Output the [x, y] coordinate of the center of the cell containing the given text.  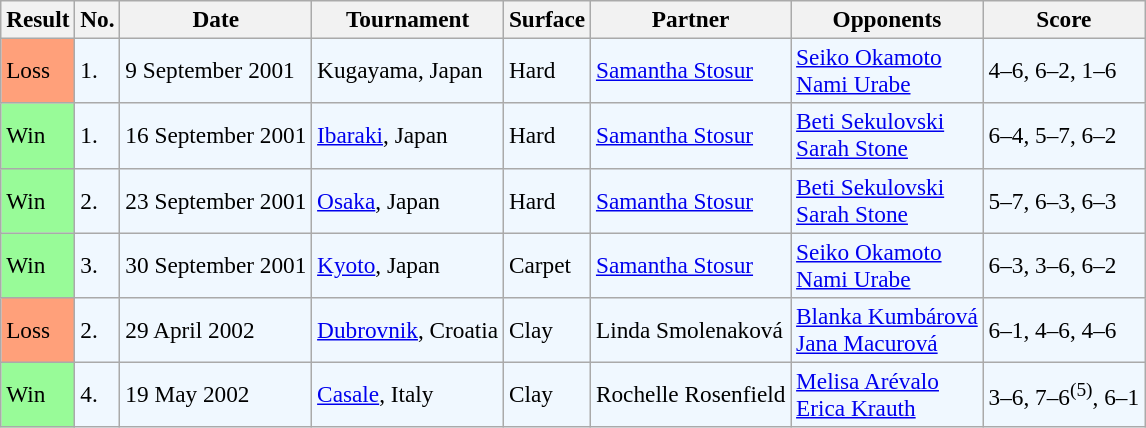
Blanka Kumbárová Jana Macurová [887, 330]
Carpet [548, 264]
Linda Smolenaková [691, 330]
Surface [548, 19]
Partner [691, 19]
Date [216, 19]
16 September 2001 [216, 136]
Kugayama, Japan [408, 70]
Melisa Arévalo Erica Krauth [887, 394]
4–6, 6–2, 1–6 [1064, 70]
Casale, Italy [408, 394]
Score [1064, 19]
3. [98, 264]
Result [38, 19]
5–7, 6–3, 6–3 [1064, 200]
Osaka, Japan [408, 200]
Opponents [887, 19]
3–6, 7–6(5), 6–1 [1064, 394]
30 September 2001 [216, 264]
29 April 2002 [216, 330]
6–4, 5–7, 6–2 [1064, 136]
Ibaraki, Japan [408, 136]
Tournament [408, 19]
9 September 2001 [216, 70]
Dubrovnik, Croatia [408, 330]
No. [98, 19]
23 September 2001 [216, 200]
Kyoto, Japan [408, 264]
4. [98, 394]
19 May 2002 [216, 394]
Rochelle Rosenfield [691, 394]
6–1, 4–6, 4–6 [1064, 330]
6–3, 3–6, 6–2 [1064, 264]
